Search for the cell housing the specified text and yield its [x, y] center coordinate. 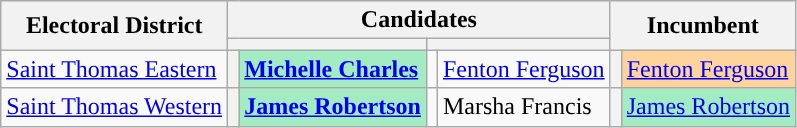
Candidates [419, 20]
Incumbent [702, 26]
Saint Thomas Western [114, 107]
Saint Thomas Eastern [114, 69]
Michelle Charles [333, 69]
Electoral District [114, 26]
Marsha Francis [524, 107]
